For the text-containing cell, return its midpoint in (X, Y) coordinate format. 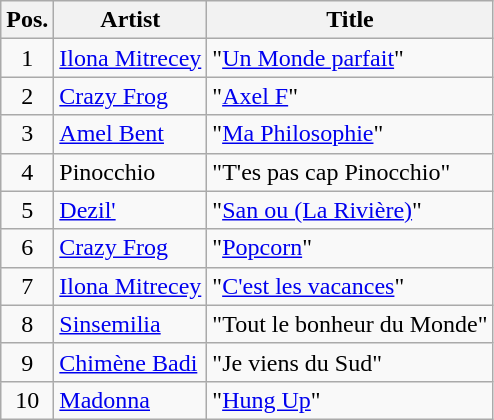
4 (28, 172)
"Ma Philosophie" (350, 134)
Amel Bent (130, 134)
9 (28, 362)
"San ou (La Rivière)" (350, 210)
Sinsemilia (130, 324)
5 (28, 210)
"Tout le bonheur du Monde" (350, 324)
"Hung Up" (350, 400)
Pinocchio (130, 172)
10 (28, 400)
"T'es pas cap Pinocchio" (350, 172)
8 (28, 324)
1 (28, 58)
Title (350, 20)
Madonna (130, 400)
Pos. (28, 20)
6 (28, 248)
"Je viens du Sud" (350, 362)
Chimène Badi (130, 362)
"Axel F" (350, 96)
"Popcorn" (350, 248)
"Un Monde parfait" (350, 58)
2 (28, 96)
"C'est les vacances" (350, 286)
7 (28, 286)
3 (28, 134)
Dezil' (130, 210)
Artist (130, 20)
